Locate the cell with the specified text and output its [x, y] center coordinate. 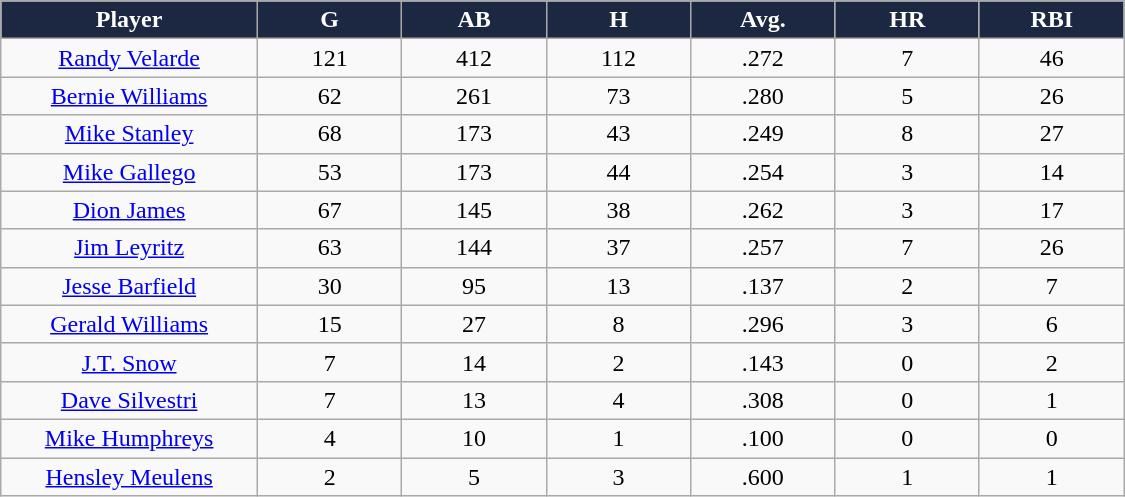
.249 [763, 134]
73 [618, 96]
67 [329, 210]
6 [1052, 324]
Mike Gallego [130, 172]
.272 [763, 58]
.257 [763, 248]
RBI [1052, 20]
10 [474, 438]
.262 [763, 210]
.296 [763, 324]
.600 [763, 477]
.100 [763, 438]
53 [329, 172]
Mike Humphreys [130, 438]
412 [474, 58]
Gerald Williams [130, 324]
H [618, 20]
Hensley Meulens [130, 477]
G [329, 20]
30 [329, 286]
261 [474, 96]
Dave Silvestri [130, 400]
112 [618, 58]
.280 [763, 96]
37 [618, 248]
.143 [763, 362]
62 [329, 96]
J.T. Snow [130, 362]
38 [618, 210]
145 [474, 210]
Bernie Williams [130, 96]
Mike Stanley [130, 134]
Dion James [130, 210]
46 [1052, 58]
121 [329, 58]
Player [130, 20]
43 [618, 134]
Avg. [763, 20]
.308 [763, 400]
15 [329, 324]
63 [329, 248]
95 [474, 286]
Randy Velarde [130, 58]
17 [1052, 210]
44 [618, 172]
HR [907, 20]
Jim Leyritz [130, 248]
Jesse Barfield [130, 286]
.254 [763, 172]
AB [474, 20]
.137 [763, 286]
68 [329, 134]
144 [474, 248]
